Extract the (X, Y) coordinate from the center of the cell holding the provided text.  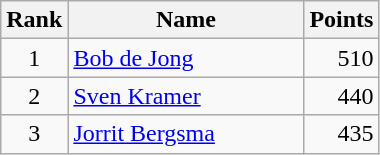
Bob de Jong (186, 58)
Jorrit Bergsma (186, 134)
Sven Kramer (186, 96)
Name (186, 20)
435 (342, 134)
1 (34, 58)
Rank (34, 20)
510 (342, 58)
2 (34, 96)
Points (342, 20)
440 (342, 96)
3 (34, 134)
